Output the (X, Y) coordinate of the center of the cell containing the given text.  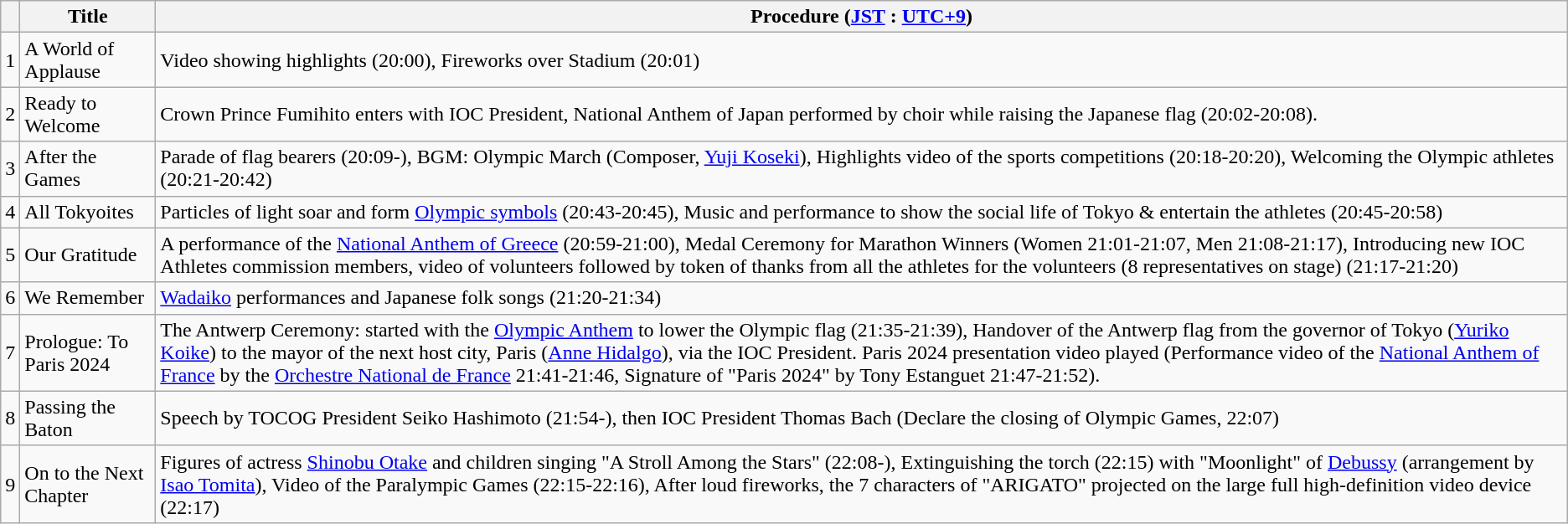
Passing the Baton (88, 419)
5 (10, 254)
Video showing highlights (20:00), Fireworks over Stadium (20:01) (861, 60)
All Tokyoites (88, 212)
9 (10, 484)
4 (10, 212)
7 (10, 352)
Title (88, 17)
Ready to Welcome (88, 114)
3 (10, 169)
We Remember (88, 298)
6 (10, 298)
On to the Next Chapter (88, 484)
1 (10, 60)
8 (10, 419)
Wadaiko performances and Japanese folk songs (21:20-21:34) (861, 298)
2 (10, 114)
Crown Prince Fumihito enters with IOC President, National Anthem of Japan performed by choir while raising the Japanese flag (20:02-20:08). (861, 114)
Prologue: To Paris 2024 (88, 352)
After the Games (88, 169)
A World of Applause (88, 60)
Speech by TOCOG President Seiko Hashimoto (21:54-), then IOC President Thomas Bach (Declare the closing of Olympic Games, 22:07) (861, 419)
Procedure (JST : UTC+9) (861, 17)
Our Gratitude (88, 254)
